Find where the given text appears and provide that cell's center as [X, Y] coordinate. 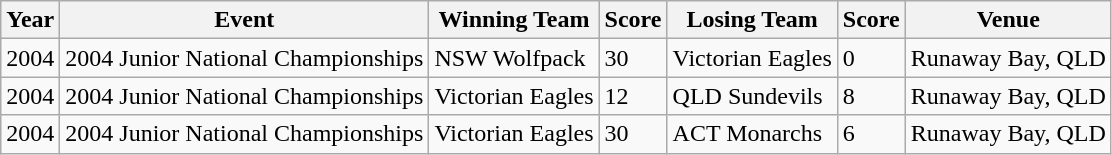
ACT Monarchs [752, 134]
6 [871, 134]
Event [244, 20]
Year [30, 20]
12 [633, 96]
0 [871, 58]
QLD Sundevils [752, 96]
Losing Team [752, 20]
Winning Team [514, 20]
Venue [1008, 20]
8 [871, 96]
NSW Wolfpack [514, 58]
